From the cell containing the given text, extract its center point as [x, y] coordinate. 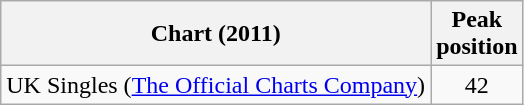
Chart (2011) [216, 34]
UK Singles (The Official Charts Company) [216, 85]
Peakposition [477, 34]
42 [477, 85]
